Pinpoint the cell where the given text exists, returning its (x, y) midpoint coordinate. 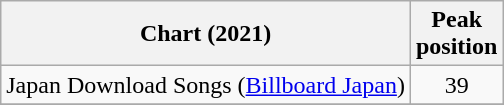
Japan Download Songs (Billboard Japan) (206, 85)
Chart (2021) (206, 34)
39 (456, 85)
Peakposition (456, 34)
